For the text-containing cell, return its midpoint in (X, Y) coordinate format. 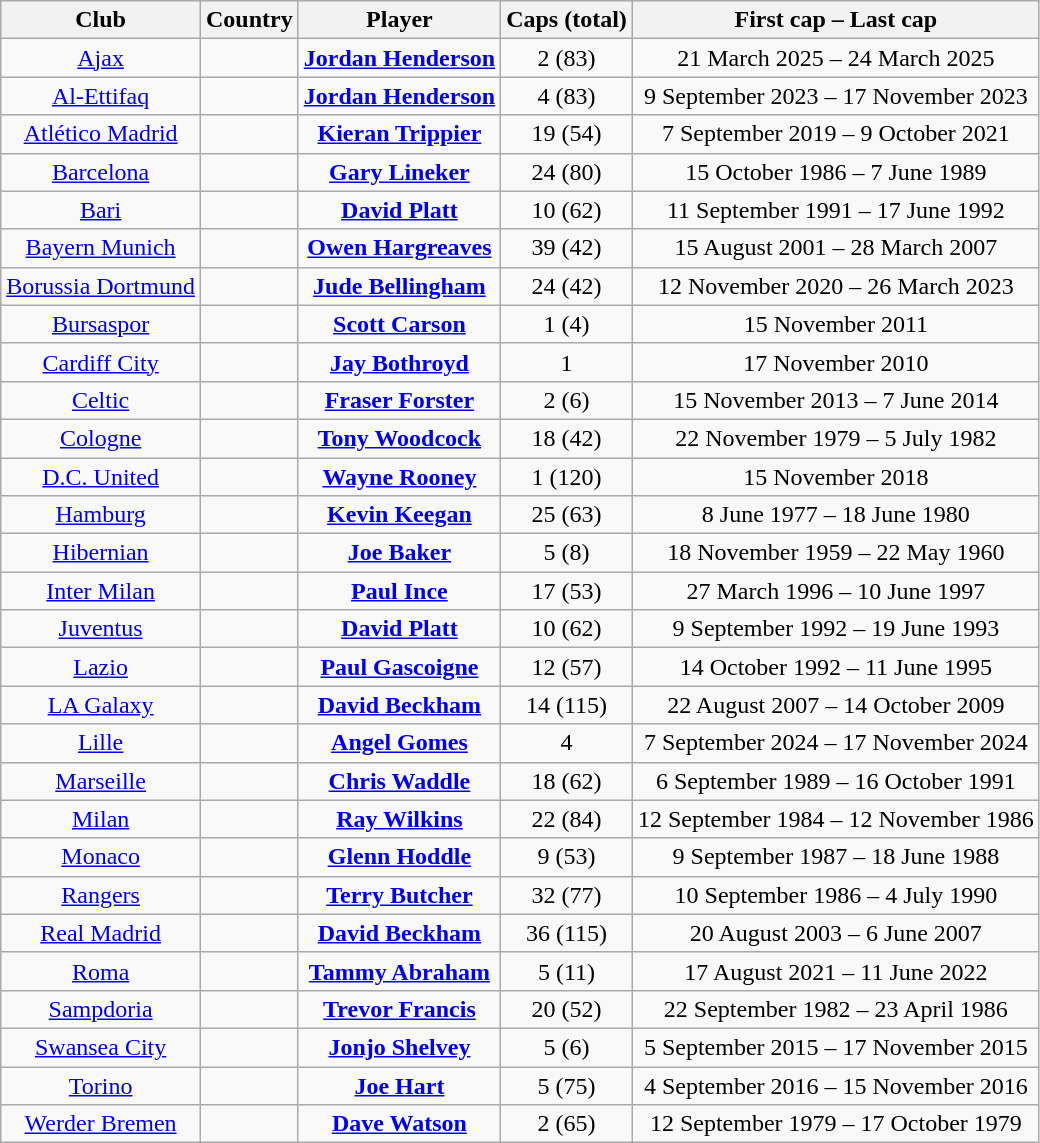
5 (6) (567, 1047)
9 (53) (567, 857)
Scott Carson (399, 324)
Country (249, 20)
1 (4) (567, 324)
Borussia Dortmund (101, 286)
Ray Wilkins (399, 819)
9 September 1987 – 18 June 1988 (836, 857)
1 (120) (567, 477)
Paul Gascoigne (399, 667)
Trevor Francis (399, 1009)
18 (42) (567, 438)
22 November 1979 – 5 July 1982 (836, 438)
Bari (101, 210)
12 November 2020 – 26 March 2023 (836, 286)
Wayne Rooney (399, 477)
D.C. United (101, 477)
9 September 1992 – 19 June 1993 (836, 629)
15 November 2018 (836, 477)
Monaco (101, 857)
Rangers (101, 895)
18 November 1959 – 22 May 1960 (836, 553)
11 September 1991 – 17 June 1992 (836, 210)
Werder Bremen (101, 1124)
19 (54) (567, 134)
LA Galaxy (101, 705)
Milan (101, 819)
20 (52) (567, 1009)
Jude Bellingham (399, 286)
Glenn Hoddle (399, 857)
Cologne (101, 438)
12 September 1984 – 12 November 1986 (836, 819)
21 March 2025 – 24 March 2025 (836, 58)
Celtic (101, 400)
Jay Bothroyd (399, 362)
15 November 2011 (836, 324)
7 September 2019 – 9 October 2021 (836, 134)
Joe Baker (399, 553)
15 August 2001 – 28 March 2007 (836, 248)
Hibernian (101, 553)
17 (53) (567, 591)
Kevin Keegan (399, 515)
Hamburg (101, 515)
Angel Gomes (399, 743)
24 (42) (567, 286)
18 (62) (567, 781)
36 (115) (567, 933)
Paul Ince (399, 591)
14 October 1992 – 11 June 1995 (836, 667)
4 (567, 743)
7 September 2024 – 17 November 2024 (836, 743)
4 (83) (567, 96)
Cardiff City (101, 362)
5 September 2015 – 17 November 2015 (836, 1047)
17 November 2010 (836, 362)
4 September 2016 – 15 November 2016 (836, 1085)
22 (84) (567, 819)
Ajax (101, 58)
20 August 2003 – 6 June 2007 (836, 933)
2 (83) (567, 58)
Club (101, 20)
Marseille (101, 781)
Juventus (101, 629)
First cap – Last cap (836, 20)
Atlético Madrid (101, 134)
Roma (101, 971)
32 (77) (567, 895)
Tony Woodcock (399, 438)
8 June 1977 – 18 June 1980 (836, 515)
22 August 2007 – 14 October 2009 (836, 705)
Bursaspor (101, 324)
Owen Hargreaves (399, 248)
Sampdoria (101, 1009)
12 (57) (567, 667)
5 (75) (567, 1085)
14 (115) (567, 705)
Kieran Trippier (399, 134)
Jonjo Shelvey (399, 1047)
Terry Butcher (399, 895)
Swansea City (101, 1047)
Real Madrid (101, 933)
5 (11) (567, 971)
Inter Milan (101, 591)
Lazio (101, 667)
15 October 1986 – 7 June 1989 (836, 172)
1 (567, 362)
Al-Ettifaq (101, 96)
Caps (total) (567, 20)
Torino (101, 1085)
17 August 2021 – 11 June 2022 (836, 971)
27 March 1996 – 10 June 1997 (836, 591)
5 (8) (567, 553)
Bayern Munich (101, 248)
Dave Watson (399, 1124)
24 (80) (567, 172)
2 (6) (567, 400)
Joe Hart (399, 1085)
Chris Waddle (399, 781)
Lille (101, 743)
Fraser Forster (399, 400)
2 (65) (567, 1124)
25 (63) (567, 515)
Gary Lineker (399, 172)
10 September 1986 – 4 July 1990 (836, 895)
22 September 1982 – 23 April 1986 (836, 1009)
39 (42) (567, 248)
Player (399, 20)
9 September 2023 – 17 November 2023 (836, 96)
Tammy Abraham (399, 971)
Barcelona (101, 172)
12 September 1979 – 17 October 1979 (836, 1124)
15 November 2013 – 7 June 2014 (836, 400)
6 September 1989 – 16 October 1991 (836, 781)
